Find where the given text appears and provide that cell's center as [x, y] coordinate. 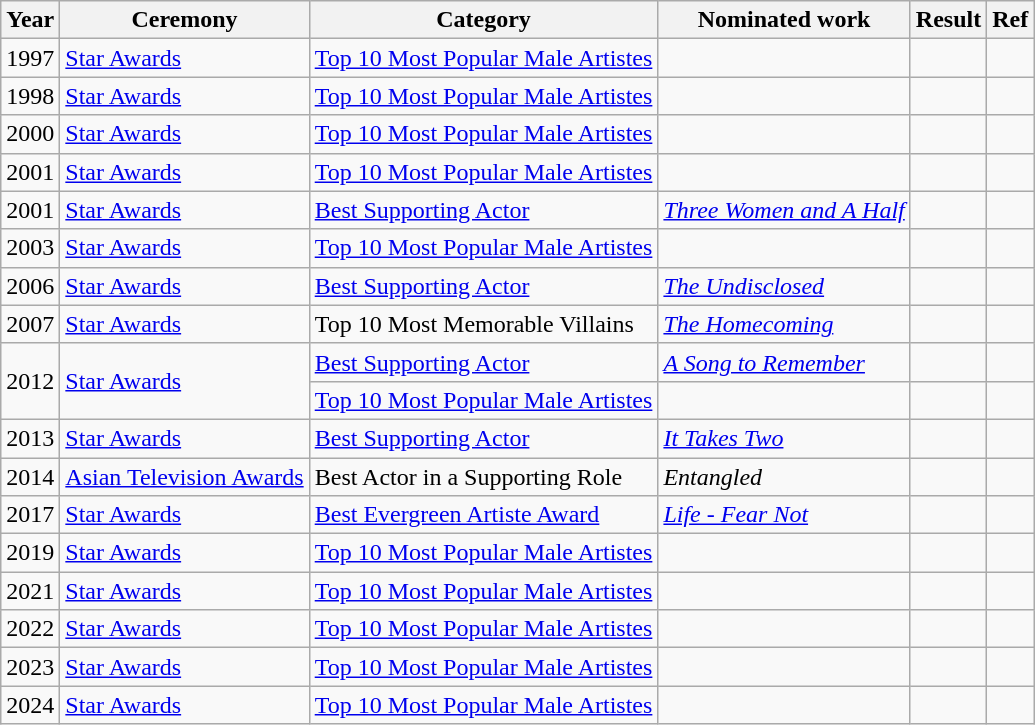
2023 [30, 667]
2006 [30, 286]
A Song to Remember [784, 362]
2019 [30, 553]
2003 [30, 248]
2013 [30, 438]
2024 [30, 705]
It Takes Two [784, 438]
Best Actor in a Supporting Role [484, 477]
Ref [1010, 20]
1997 [30, 58]
Life - Fear Not [784, 515]
Ceremony [184, 20]
Category [484, 20]
2017 [30, 515]
Three Women and A Half [784, 210]
Best Evergreen Artiste Award [484, 515]
2012 [30, 381]
The Homecoming [784, 324]
2007 [30, 324]
Year [30, 20]
Top 10 Most Memorable Villains [484, 324]
2000 [30, 134]
The Undisclosed [784, 286]
2022 [30, 629]
Nominated work [784, 20]
2014 [30, 477]
2021 [30, 591]
Asian Television Awards [184, 477]
Entangled [784, 477]
1998 [30, 96]
Result [948, 20]
